Capture the cell that displays the provided text and extract its [X, Y] central coordinate. 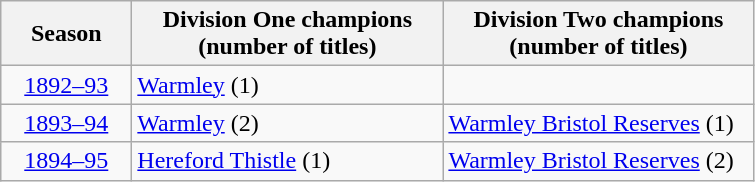
Warmley Bristol Reserves (2) [598, 161]
Warmley Bristol Reserves (1) [598, 123]
Division Two champions (number of titles) [598, 34]
1894–95 [66, 161]
Warmley (1) [288, 85]
1893–94 [66, 123]
1892–93 [66, 85]
Hereford Thistle (1) [288, 161]
Warmley (2) [288, 123]
Season [66, 34]
Division One champions (number of titles) [288, 34]
